Search for the cell housing the specified text and yield its [x, y] center coordinate. 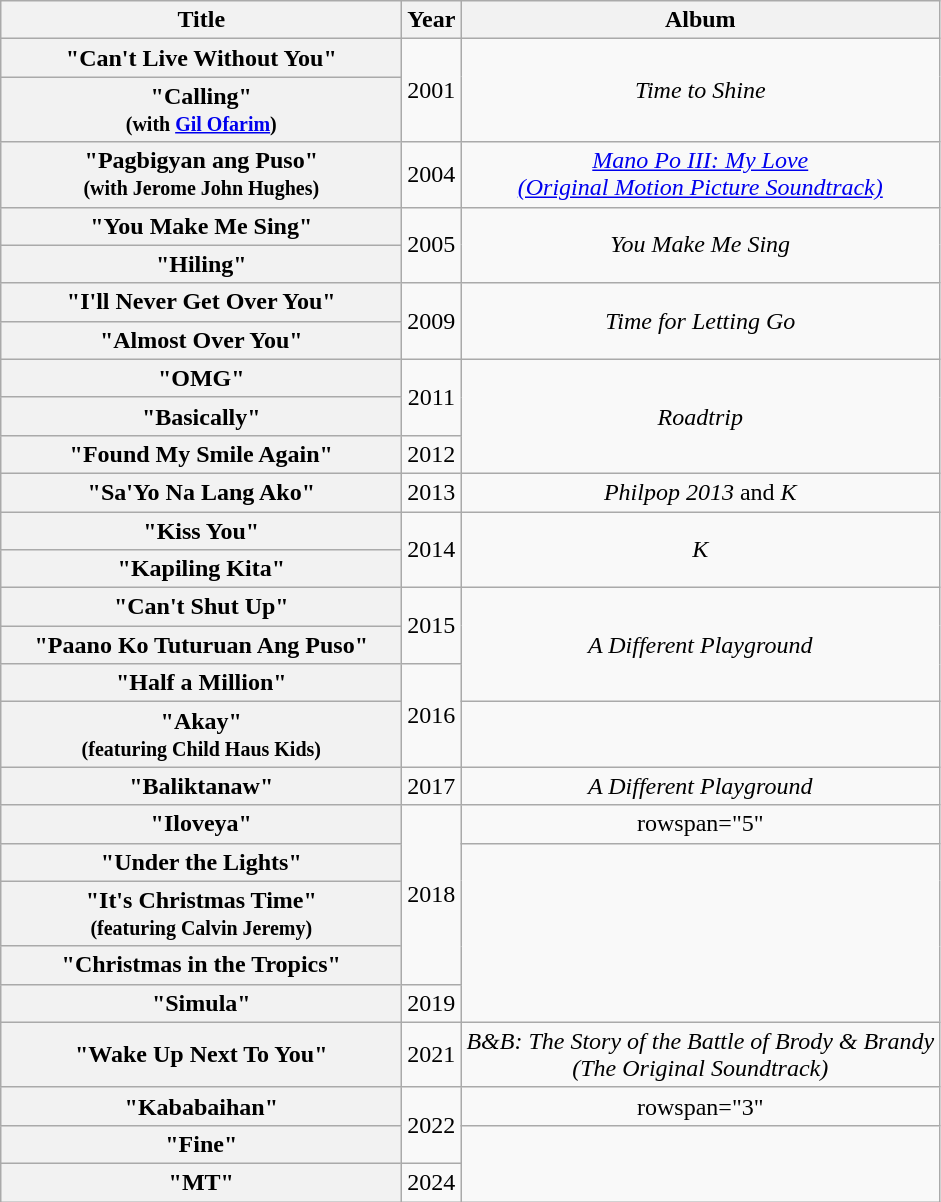
"Wake Up Next To You" [202, 1054]
"Iloveya" [202, 824]
2014 [432, 550]
Title [202, 20]
"Can't Live Without You" [202, 58]
2021 [432, 1054]
"Fine" [202, 1144]
"You Make Me Sing" [202, 226]
"Almost Over You" [202, 340]
Mano Po III: My Love (Original Motion Picture Soundtrack) [700, 174]
"Pagbigyan ang Puso" (with Jerome John Hughes) [202, 174]
"MT" [202, 1182]
rowspan="5" [700, 824]
Roadtrip [700, 416]
2004 [432, 174]
2019 [432, 1003]
"I'll Never Get Over You" [202, 302]
"Kapiling Kita" [202, 569]
"Under the Lights" [202, 862]
2022 [432, 1125]
"Hiling" [202, 264]
B&B: The Story of the Battle of Brody & Brandy (The Original Soundtrack) [700, 1054]
"Paano Ko Tuturuan Ang Puso" [202, 645]
Time to Shine [700, 90]
"Basically" [202, 416]
"Kababaihan" [202, 1106]
"Calling" (with Gil Ofarim) [202, 110]
2009 [432, 321]
"Found My Smile Again" [202, 454]
Philpop 2013 and K [700, 492]
2005 [432, 245]
"Kiss You" [202, 531]
2016 [432, 716]
You Make Me Sing [700, 245]
"Baliktanaw" [202, 786]
2017 [432, 786]
2001 [432, 90]
"OMG" [202, 378]
"Christmas in the Tropics" [202, 965]
"Can't Shut Up" [202, 607]
2011 [432, 397]
"It's Christmas Time" (featuring Calvin Jeremy) [202, 914]
rowspan="3" [700, 1106]
Year [432, 20]
2018 [432, 894]
"Akay" (featuring Child Haus Kids) [202, 734]
Time for Letting Go [700, 321]
Album [700, 20]
2024 [432, 1182]
"Simula" [202, 1003]
"Sa'Yo Na Lang Ako" [202, 492]
2015 [432, 626]
2013 [432, 492]
2012 [432, 454]
K [700, 550]
"Half a Million" [202, 683]
